Search for the cell housing the specified text and yield its [X, Y] center coordinate. 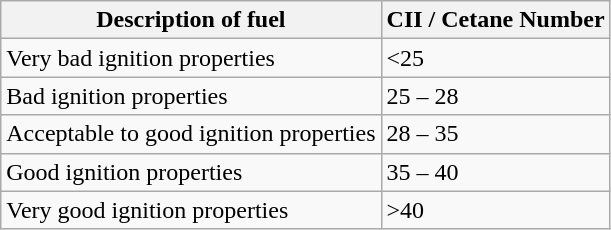
CII / Cetane Number [496, 20]
Very bad ignition properties [191, 58]
35 – 40 [496, 172]
<25 [496, 58]
Description of fuel [191, 20]
Acceptable to good ignition properties [191, 134]
25 – 28 [496, 96]
28 – 35 [496, 134]
Good ignition properties [191, 172]
Very good ignition properties [191, 210]
>40 [496, 210]
Bad ignition properties [191, 96]
